Provide the [X, Y] coordinate of the cell's center where the given text is located.  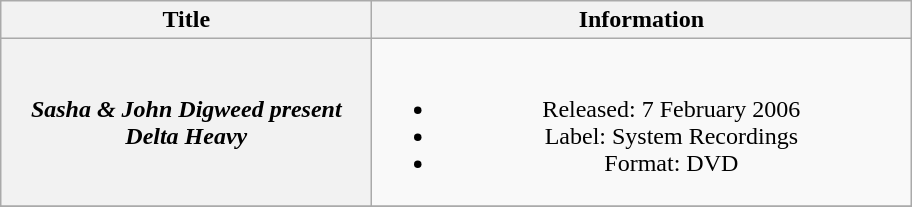
Title [186, 20]
Released: 7 February 2006Label: System RecordingsFormat: DVD [642, 122]
Information [642, 20]
Sasha & John Digweed present Delta Heavy [186, 122]
